From the cell containing the given text, extract its center point as (X, Y) coordinate. 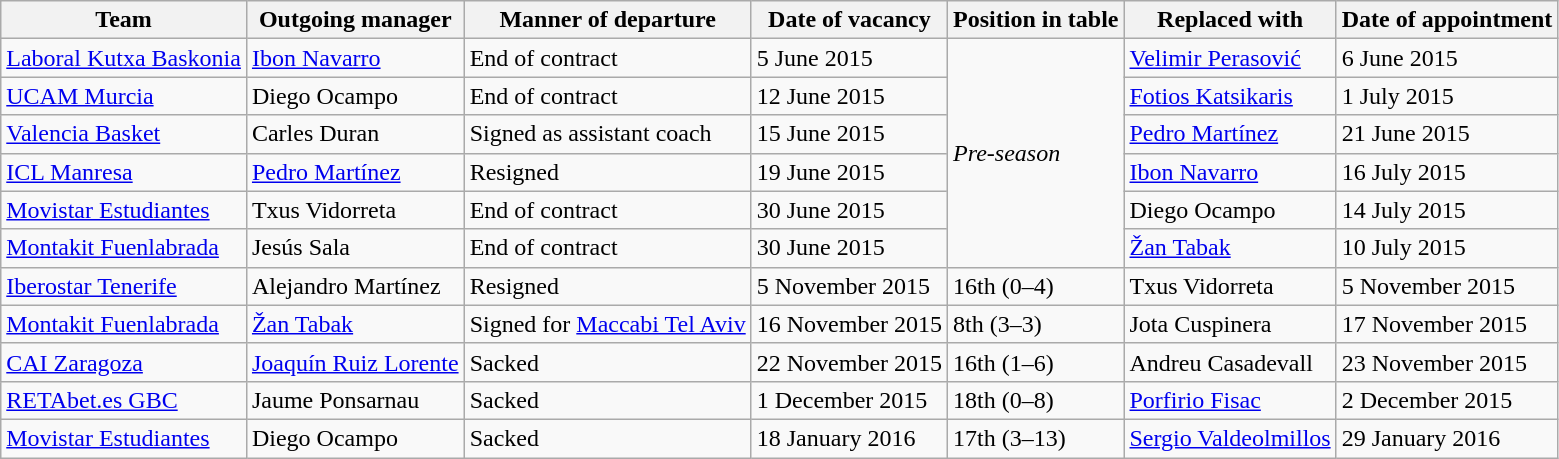
23 November 2015 (1447, 362)
Iberostar Tenerife (124, 286)
Jesús Sala (355, 248)
Velimir Perasović (1230, 58)
Joaquín Ruiz Lorente (355, 362)
16 November 2015 (849, 324)
21 June 2015 (1447, 134)
18 January 2016 (849, 438)
17 November 2015 (1447, 324)
Outgoing manager (355, 20)
ICL Manresa (124, 172)
Signed for Maccabi Tel Aviv (608, 324)
Fotios Katsikaris (1230, 96)
Replaced with (1230, 20)
Valencia Basket (124, 134)
8th (3–3) (1036, 324)
Porfirio Fisac (1230, 400)
10 July 2015 (1447, 248)
Jota Cuspinera (1230, 324)
Andreu Casadevall (1230, 362)
12 June 2015 (849, 96)
1 December 2015 (849, 400)
Team (124, 20)
6 June 2015 (1447, 58)
Jaume Ponsarnau (355, 400)
1 July 2015 (1447, 96)
19 June 2015 (849, 172)
16th (1–6) (1036, 362)
Alejandro Martínez (355, 286)
UCAM Murcia (124, 96)
15 June 2015 (849, 134)
Carles Duran (355, 134)
14 July 2015 (1447, 210)
17th (3–13) (1036, 438)
Signed as assistant coach (608, 134)
Manner of departure (608, 20)
Date of appointment (1447, 20)
RETAbet.es GBC (124, 400)
5 June 2015 (849, 58)
16th (0–4) (1036, 286)
18th (0–8) (1036, 400)
2 December 2015 (1447, 400)
Date of vacancy (849, 20)
29 January 2016 (1447, 438)
16 July 2015 (1447, 172)
Position in table (1036, 20)
Laboral Kutxa Baskonia (124, 58)
Sergio Valdeolmillos (1230, 438)
CAI Zaragoza (124, 362)
Pre-season (1036, 153)
22 November 2015 (849, 362)
